Locate the cell with the specified text and output its (X, Y) center coordinate. 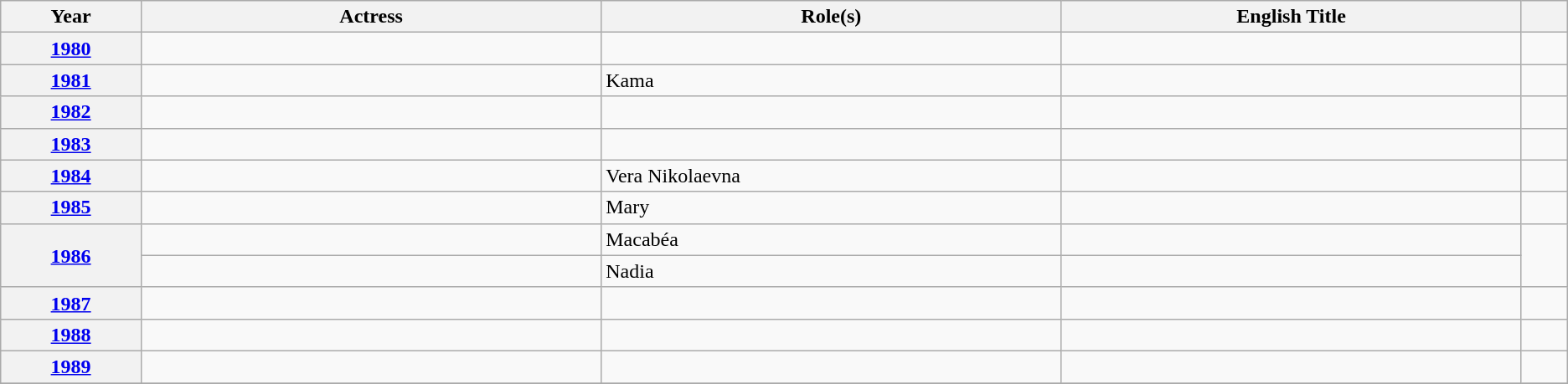
Macabéa (831, 239)
Kama (831, 80)
1986 (71, 255)
1984 (71, 176)
1987 (71, 303)
Role(s) (831, 17)
English Title (1292, 17)
1989 (71, 366)
Nadia (831, 271)
Actress (370, 17)
1985 (71, 207)
1983 (71, 144)
1988 (71, 335)
1980 (71, 49)
Vera Nikolaevna (831, 176)
Year (71, 17)
Mary (831, 207)
1981 (71, 80)
1982 (71, 112)
